Search for the cell housing the specified text and yield its (x, y) center coordinate. 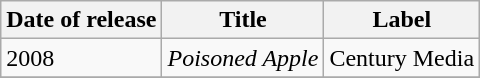
Poisoned Apple (243, 58)
Century Media (402, 58)
Date of release (82, 20)
Title (243, 20)
2008 (82, 58)
Label (402, 20)
